Extract the (X, Y) coordinate from the center of the cell holding the provided text.  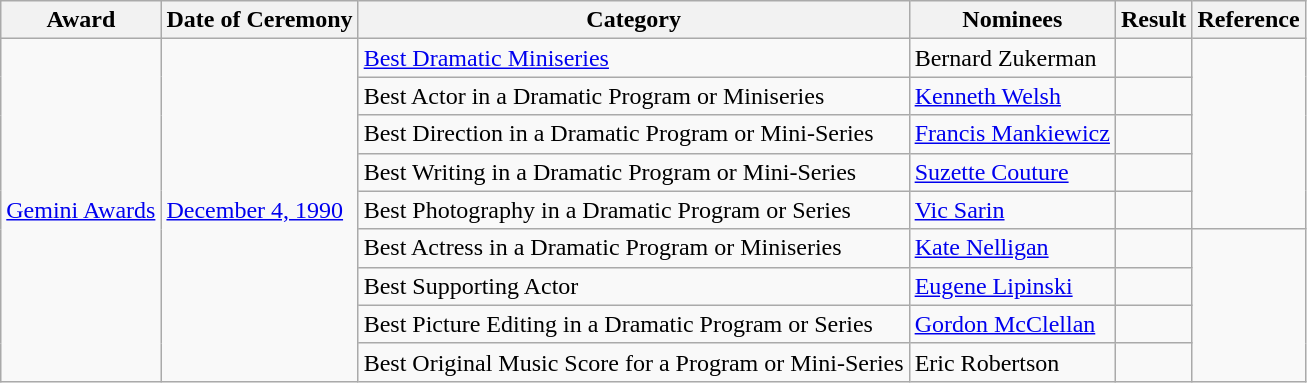
Best Actor in a Dramatic Program or Miniseries (634, 96)
Reference (1248, 20)
Best Picture Editing in a Dramatic Program or Series (634, 324)
Best Dramatic Miniseries (634, 58)
Bernard Zukerman (1012, 58)
Kate Nelligan (1012, 248)
Suzette Couture (1012, 172)
Result (1153, 20)
Eugene Lipinski (1012, 286)
Best Direction in a Dramatic Program or Mini-Series (634, 134)
Best Writing in a Dramatic Program or Mini-Series (634, 172)
Best Supporting Actor (634, 286)
Francis Mankiewicz (1012, 134)
Date of Ceremony (260, 20)
Best Original Music Score for a Program or Mini-Series (634, 362)
Kenneth Welsh (1012, 96)
Gemini Awards (81, 210)
Nominees (1012, 20)
Vic Sarin (1012, 210)
Gordon McClellan (1012, 324)
Best Actress in a Dramatic Program or Miniseries (634, 248)
Award (81, 20)
December 4, 1990 (260, 210)
Eric Robertson (1012, 362)
Category (634, 20)
Best Photography in a Dramatic Program or Series (634, 210)
